Find where the given text appears and provide that cell's center as [x, y] coordinate. 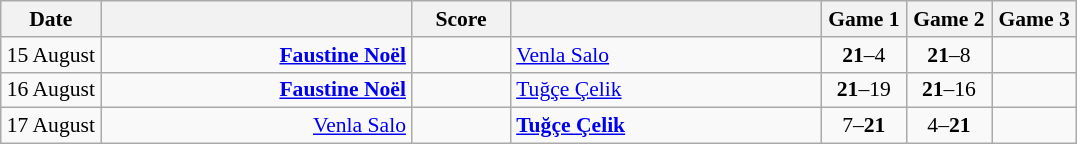
17 August [51, 126]
16 August [51, 90]
21–4 [864, 55]
21–16 [948, 90]
Game 1 [864, 19]
Score [461, 19]
7–21 [864, 126]
21–19 [864, 90]
Date [51, 19]
21–8 [948, 55]
Game 2 [948, 19]
4–21 [948, 126]
15 August [51, 55]
Game 3 [1034, 19]
